Pinpoint the cell where the given text exists, returning its [x, y] midpoint coordinate. 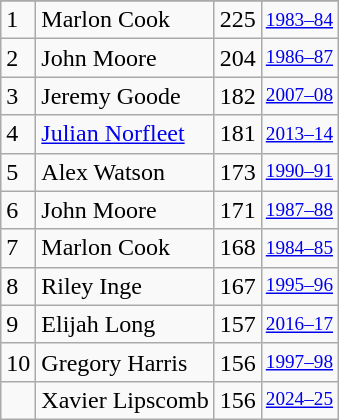
1 [18, 20]
2007–08 [299, 96]
9 [18, 324]
181 [238, 134]
1990–91 [299, 172]
Riley Inge [125, 286]
204 [238, 58]
Alex Watson [125, 172]
173 [238, 172]
10 [18, 362]
Julian Norfleet [125, 134]
168 [238, 248]
167 [238, 286]
Elijah Long [125, 324]
225 [238, 20]
4 [18, 134]
1995–96 [299, 286]
2 [18, 58]
2016–17 [299, 324]
5 [18, 172]
Jeremy Goode [125, 96]
1986–87 [299, 58]
2024–25 [299, 400]
1983–84 [299, 20]
7 [18, 248]
171 [238, 210]
3 [18, 96]
1984–85 [299, 248]
Gregory Harris [125, 362]
Xavier Lipscomb [125, 400]
2013–14 [299, 134]
157 [238, 324]
6 [18, 210]
1987–88 [299, 210]
1997–98 [299, 362]
182 [238, 96]
8 [18, 286]
